Return (X, Y) of the center of cell containing provided text 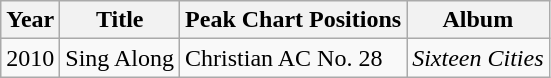
Peak Chart Positions (294, 20)
Album (478, 20)
Sing Along (120, 58)
2010 (30, 58)
Christian AC No. 28 (294, 58)
Sixteen Cities (478, 58)
Title (120, 20)
Year (30, 20)
